Provide the (X, Y) coordinate of the cell's center where the given text is located.  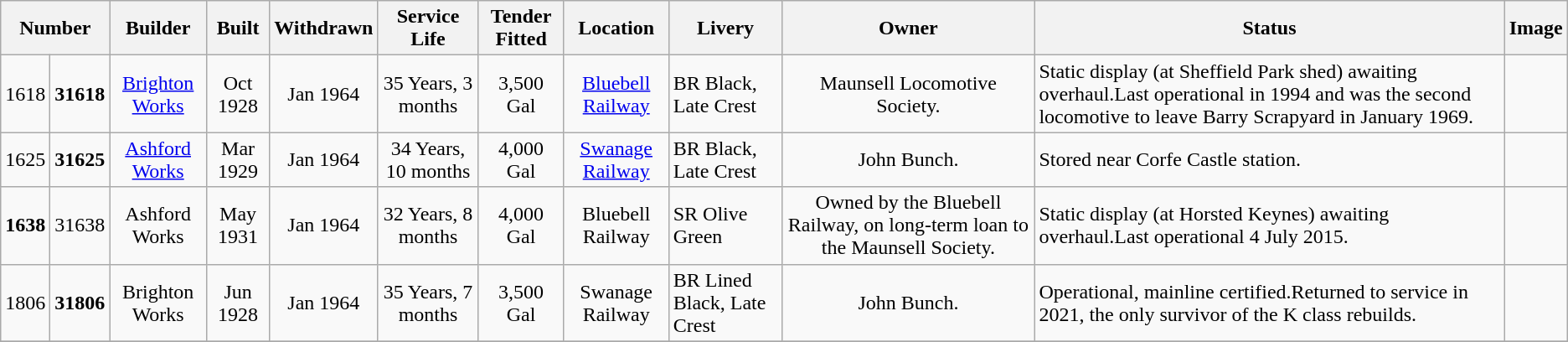
Operational, mainline certified.Returned to service in 2021, the only survivor of the K class rebuilds. (1270, 303)
1638 (25, 225)
Jun 1928 (238, 303)
Service Life (428, 28)
Number (55, 28)
1625 (25, 159)
Maunsell Locomotive Society. (908, 94)
Built (238, 28)
31638 (80, 225)
Static display (at Horsted Keynes) awaiting overhaul.Last operational 4 July 2015. (1270, 225)
Status (1270, 28)
Image (1536, 28)
1806 (25, 303)
Owner (908, 28)
1618 (25, 94)
Withdrawn (323, 28)
Oct 1928 (238, 94)
BR Lined Black, Late Crest (725, 303)
May 1931 (238, 225)
31806 (80, 303)
Owned by the Bluebell Railway, on long-term loan to the Maunsell Society. (908, 225)
35 Years, 3 months (428, 94)
Stored near Corfe Castle station. (1270, 159)
31625 (80, 159)
Tender Fitted (521, 28)
32 Years, 8 months (428, 225)
Location (616, 28)
35 Years, 7 months (428, 303)
34 Years, 10 months (428, 159)
Livery (725, 28)
31618 (80, 94)
Builder (158, 28)
SR Olive Green (725, 225)
Mar 1929 (238, 159)
